Provide the (x, y) coordinate of the cell's center where the given text is located.  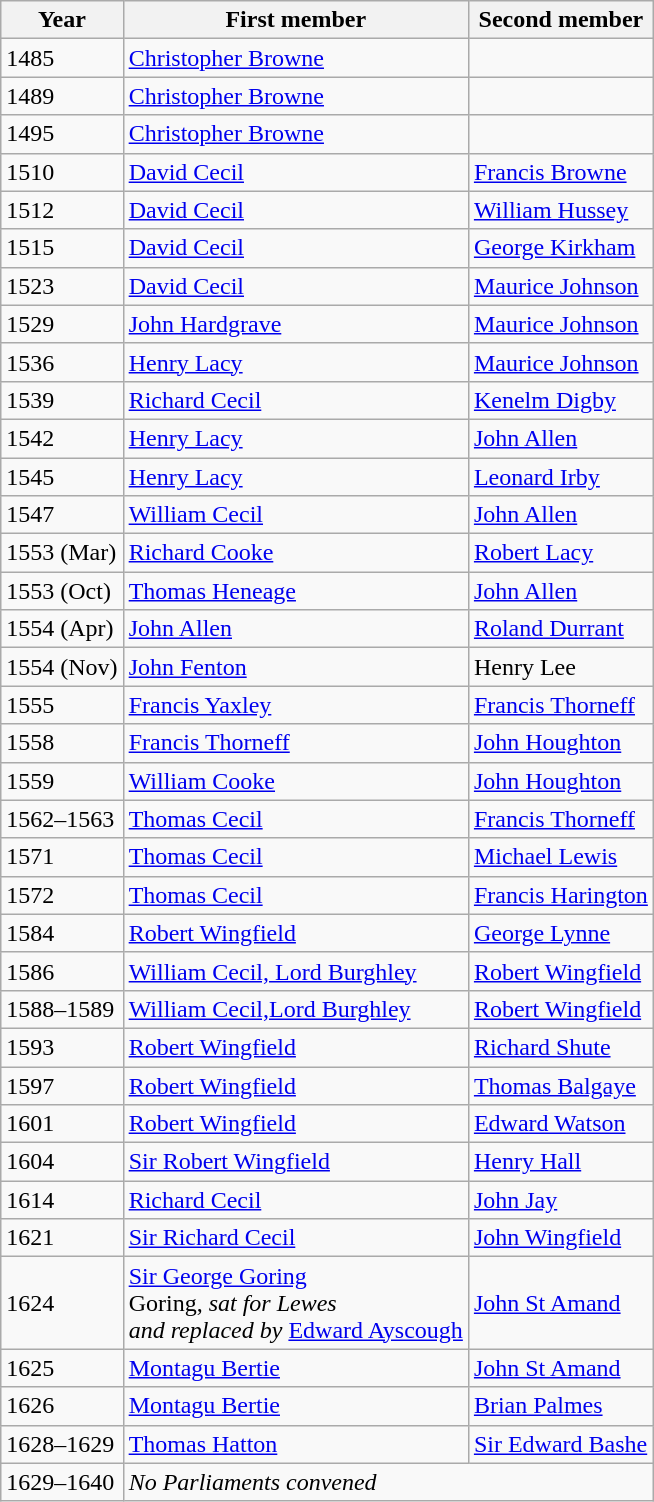
1523 (62, 286)
Year (62, 20)
1601 (62, 1124)
1584 (62, 933)
1562–1563 (62, 819)
1553 (Oct) (62, 591)
1558 (62, 743)
1628–1629 (62, 1444)
1614 (62, 1200)
Leonard Irby (560, 477)
1489 (62, 96)
Sir Edward Bashe (560, 1444)
Sir George Goring Goring, sat for Lewes and replaced by Edward Ayscough (296, 1303)
Richard Shute (560, 1047)
Henry Hall (560, 1162)
1624 (62, 1303)
Roland Durrant (560, 629)
Thomas Hatton (296, 1444)
1553 (Mar) (62, 553)
William Cooke (296, 781)
1515 (62, 248)
Henry Lee (560, 667)
1597 (62, 1085)
No Parliaments convened (388, 1482)
1629–1640 (62, 1482)
John Fenton (296, 667)
1571 (62, 857)
1625 (62, 1368)
Richard Cooke (296, 553)
1626 (62, 1406)
Francis Harington (560, 895)
1621 (62, 1238)
William Cecil (296, 515)
Francis Yaxley (296, 705)
1536 (62, 362)
William Cecil,Lord Burghley (296, 1009)
Sir Robert Wingfield (296, 1162)
1547 (62, 515)
1485 (62, 58)
First member (296, 20)
Edward Watson (560, 1124)
1512 (62, 210)
1555 (62, 705)
Thomas Heneage (296, 591)
Sir Richard Cecil (296, 1238)
Brian Palmes (560, 1406)
1604 (62, 1162)
Second member (560, 20)
1495 (62, 134)
Michael Lewis (560, 857)
1545 (62, 477)
John Wingfield (560, 1238)
John Hardgrave (296, 324)
John Jay (560, 1200)
1542 (62, 438)
1572 (62, 895)
1586 (62, 971)
1559 (62, 781)
Kenelm Digby (560, 400)
Francis Browne (560, 172)
William Cecil, Lord Burghley (296, 971)
1539 (62, 400)
1593 (62, 1047)
George Lynne (560, 933)
1510 (62, 172)
Thomas Balgaye (560, 1085)
William Hussey (560, 210)
1554 (Nov) (62, 667)
Robert Lacy (560, 553)
1554 (Apr) (62, 629)
1529 (62, 324)
1588–1589 (62, 1009)
George Kirkham (560, 248)
